Identify which cell holds the provided text, then report its [X, Y] central coordinate. 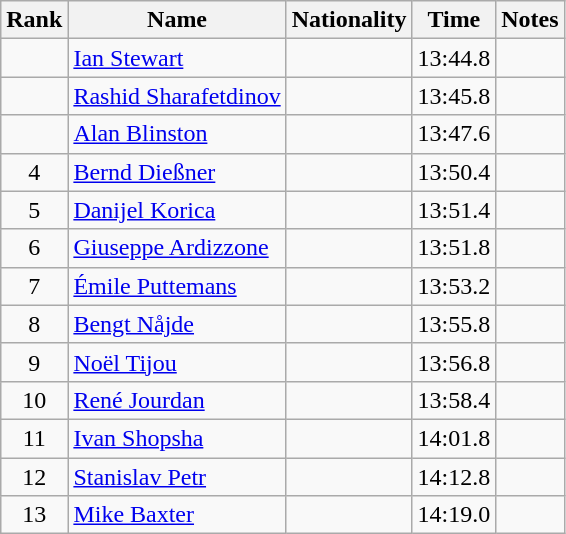
Notes [530, 20]
Émile Puttemans [177, 286]
14:12.8 [454, 477]
13 [34, 515]
Alan Blinston [177, 134]
Name [177, 20]
Giuseppe Ardizzone [177, 248]
13:51.8 [454, 248]
Rashid Sharafetdinov [177, 96]
12 [34, 477]
13:47.6 [454, 134]
Bengt Nåjde [177, 324]
14:01.8 [454, 438]
13:51.4 [454, 210]
14:19.0 [454, 515]
4 [34, 172]
Time [454, 20]
Nationality [349, 20]
9 [34, 362]
5 [34, 210]
Danijel Korica [177, 210]
Mike Baxter [177, 515]
Ian Stewart [177, 58]
10 [34, 400]
13:50.4 [454, 172]
Bernd Dießner [177, 172]
René Jourdan [177, 400]
Ivan Shopsha [177, 438]
6 [34, 248]
13:56.8 [454, 362]
Rank [34, 20]
11 [34, 438]
8 [34, 324]
13:58.4 [454, 400]
13:53.2 [454, 286]
7 [34, 286]
Stanislav Petr [177, 477]
Noël Tijou [177, 362]
13:44.8 [454, 58]
13:45.8 [454, 96]
13:55.8 [454, 324]
